For the text-containing cell, return its midpoint in (x, y) coordinate format. 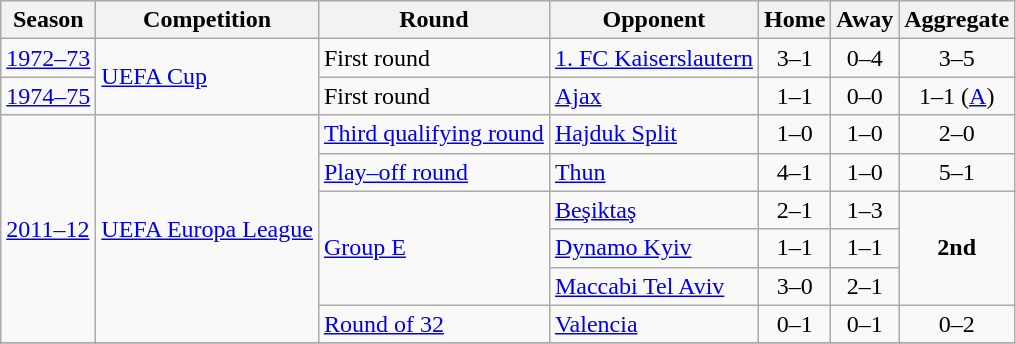
5–1 (957, 172)
4–1 (794, 172)
Round (434, 20)
Season (48, 20)
3–1 (794, 58)
1–1 (A) (957, 96)
1974–75 (48, 96)
0–2 (957, 324)
Home (794, 20)
2–0 (957, 134)
Play–off round (434, 172)
UEFA Europa League (208, 229)
2011–12 (48, 229)
0–0 (865, 96)
Third qualifying round (434, 134)
3–0 (794, 286)
Group E (434, 248)
Away (865, 20)
1. FC Kaiserslautern (654, 58)
Ajax (654, 96)
Opponent (654, 20)
Valencia (654, 324)
Dynamo Kyiv (654, 248)
Hajduk Split (654, 134)
Aggregate (957, 20)
Competition (208, 20)
UEFA Cup (208, 77)
Beşiktaş (654, 210)
Round of 32 (434, 324)
1972–73 (48, 58)
Maccabi Tel Aviv (654, 286)
0–4 (865, 58)
3–5 (957, 58)
Thun (654, 172)
2nd (957, 248)
1–3 (865, 210)
